Detect which cell encompasses the target text, then output its [x, y] center coordinate. 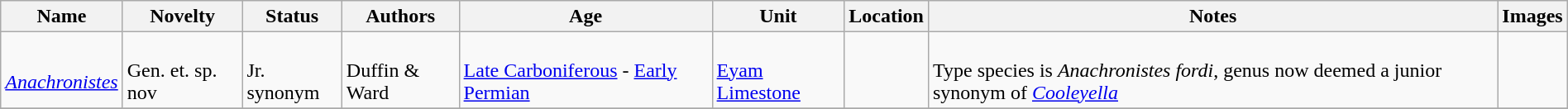
Location [887, 17]
Type species is Anachronistes fordi, genus now deemed a junior synonym of Cooleyella [1212, 70]
Gen. et. sp. nov [182, 70]
Unit [778, 17]
Jr. synonym [292, 70]
Notes [1212, 17]
Late Carboniferous - Early Permian [586, 70]
Name [61, 17]
Images [1532, 17]
Anachronistes [61, 70]
Duffin & Ward [400, 70]
Eyam Limestone [778, 70]
Age [586, 17]
Authors [400, 17]
Novelty [182, 17]
Status [292, 17]
